Scan for the cell matching the given text and deliver its [X, Y] coordinate at center. 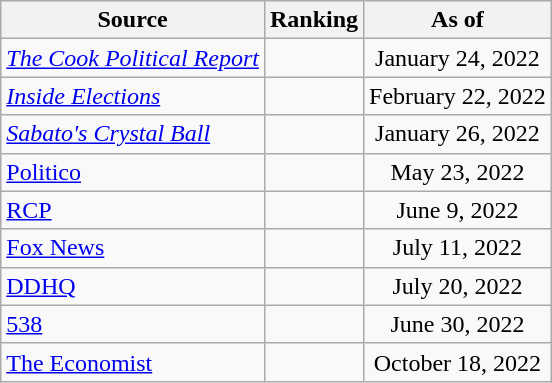
May 23, 2022 [458, 172]
October 18, 2022 [458, 362]
The Economist [133, 362]
RCP [133, 210]
June 9, 2022 [458, 210]
January 24, 2022 [458, 58]
538 [133, 324]
The Cook Political Report [133, 58]
Politico [133, 172]
June 30, 2022 [458, 324]
February 22, 2022 [458, 96]
Sabato's Crystal Ball [133, 134]
Fox News [133, 248]
Ranking [314, 20]
As of [458, 20]
January 26, 2022 [458, 134]
DDHQ [133, 286]
Source [133, 20]
July 20, 2022 [458, 286]
Inside Elections [133, 96]
July 11, 2022 [458, 248]
